Provide the [X, Y] coordinate of the cell's center where the given text is located.  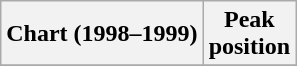
Chart (1998–1999) [102, 34]
Peak position [249, 34]
